Locate the cell with the specified text and output its (X, Y) center coordinate. 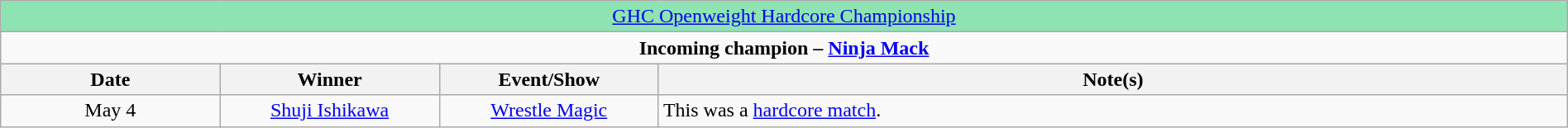
Note(s) (1113, 79)
Event/Show (549, 79)
GHC Openweight Hardcore Championship (784, 17)
Wrestle Magic (549, 111)
Winner (329, 79)
May 4 (111, 111)
Incoming champion – Ninja Mack (784, 48)
This was a hardcore match. (1113, 111)
Date (111, 79)
Shuji Ishikawa (329, 111)
